Locate the cell with the specified text and output its (x, y) center coordinate. 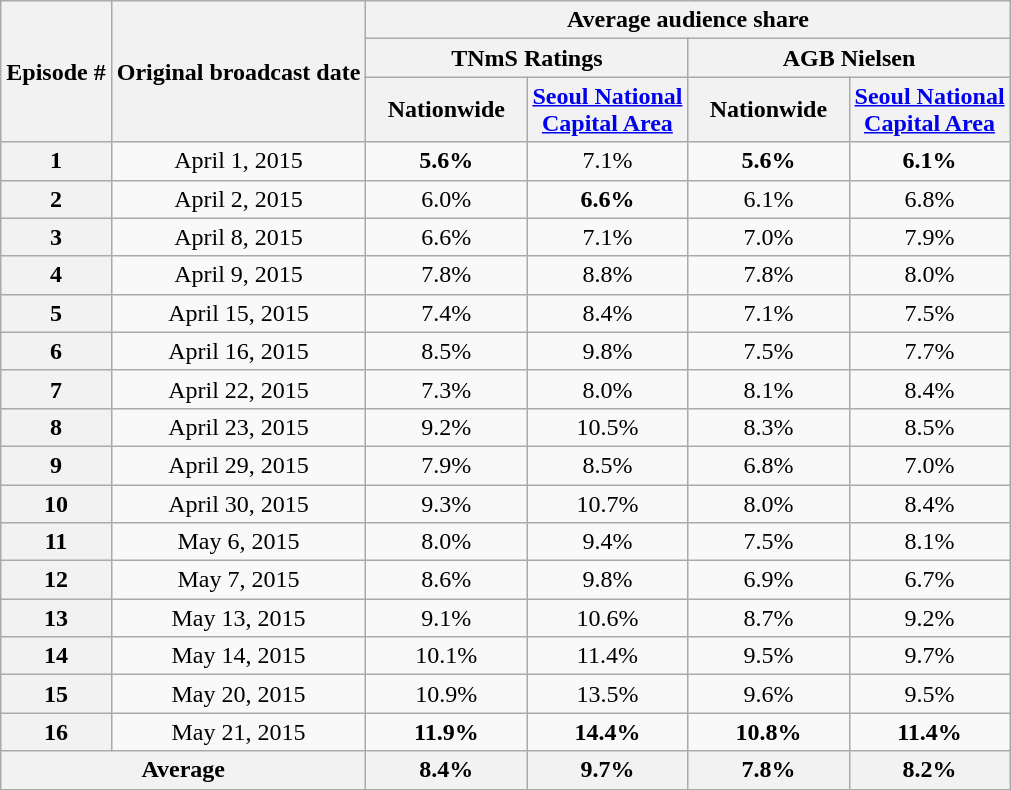
April 8, 2015 (238, 237)
6 (56, 351)
Original broadcast date (238, 72)
8.6% (446, 580)
7 (56, 389)
10.9% (446, 694)
7.7% (930, 351)
May 6, 2015 (238, 542)
14 (56, 656)
12 (56, 580)
11.9% (446, 732)
April 22, 2015 (238, 389)
3 (56, 237)
April 29, 2015 (238, 465)
April 2, 2015 (238, 199)
7.3% (446, 389)
May 21, 2015 (238, 732)
2 (56, 199)
April 9, 2015 (238, 275)
May 13, 2015 (238, 618)
10.6% (608, 618)
11 (56, 542)
April 23, 2015 (238, 427)
8.3% (768, 427)
13 (56, 618)
TNmS Ratings (527, 58)
6.0% (446, 199)
16 (56, 732)
8 (56, 427)
9 (56, 465)
Episode # (56, 72)
AGB Nielsen (849, 58)
10.5% (608, 427)
May 14, 2015 (238, 656)
April 30, 2015 (238, 503)
10.8% (768, 732)
Average (184, 770)
8.2% (930, 770)
8.7% (768, 618)
6.7% (930, 580)
15 (56, 694)
7.4% (446, 313)
May 7, 2015 (238, 580)
10.7% (608, 503)
5 (56, 313)
10.1% (446, 656)
13.5% (608, 694)
8.8% (608, 275)
May 20, 2015 (238, 694)
Average audience share (688, 20)
4 (56, 275)
6.9% (768, 580)
9.1% (446, 618)
14.4% (608, 732)
10 (56, 503)
9.6% (768, 694)
April 1, 2015 (238, 161)
April 16, 2015 (238, 351)
1 (56, 161)
April 15, 2015 (238, 313)
9.3% (446, 503)
9.4% (608, 542)
